Find where the given text appears and provide that cell's center as [X, Y] coordinate. 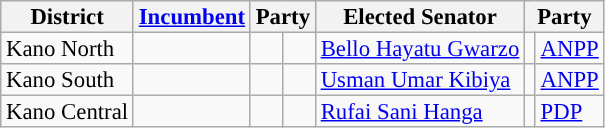
Usman Umar Kibiya [420, 80]
Incumbent [192, 17]
Kano South [68, 80]
PDP [570, 112]
Kano Central [68, 112]
Bello Hayatu Gwarzo [420, 49]
Elected Senator [420, 17]
District [68, 17]
Kano North [68, 49]
Rufai Sani Hanga [420, 112]
